From the cell containing the given text, extract its center point as [X, Y] coordinate. 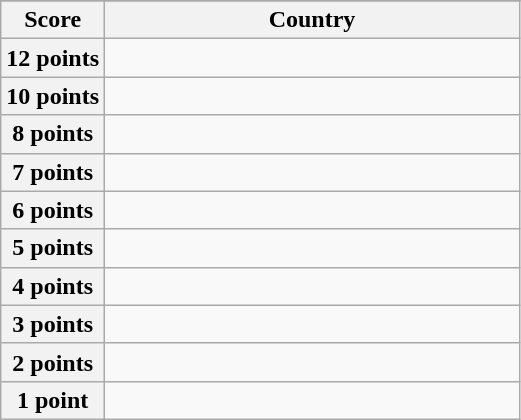
3 points [53, 324]
12 points [53, 58]
Country [312, 20]
6 points [53, 210]
2 points [53, 362]
8 points [53, 134]
10 points [53, 96]
7 points [53, 172]
Score [53, 20]
4 points [53, 286]
5 points [53, 248]
1 point [53, 400]
